Determine the [x, y] coordinate at the center of the cell enclosing the given text.  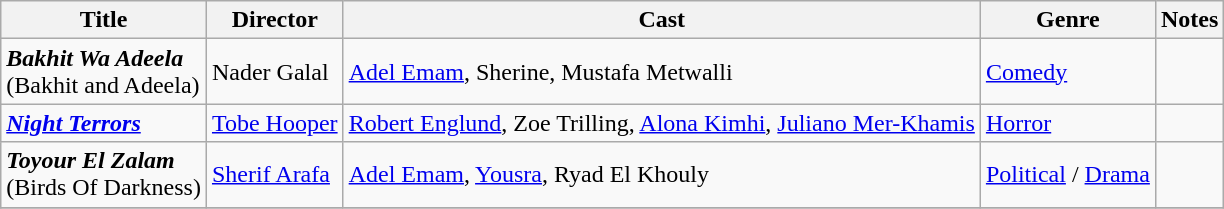
Political / Drama [1068, 174]
Title [104, 20]
Tobe Hooper [274, 123]
Bakhit Wa Adeela (Bakhit and Adeela) [104, 72]
Comedy [1068, 72]
Toyour El Zalam (Birds Of Darkness) [104, 174]
Adel Emam, Yousra, Ryad El Khouly [662, 174]
Nader Galal [274, 72]
Adel Emam, Sherine, Mustafa Metwalli [662, 72]
Robert Englund, Zoe Trilling, Alona Kimhi, Juliano Mer-Khamis [662, 123]
Genre [1068, 20]
Cast [662, 20]
Horror [1068, 123]
Notes [1189, 20]
Director [274, 20]
Sherif Arafa [274, 174]
Night Terrors [104, 123]
